Output the (x, y) coordinate of the center of the cell containing the given text.  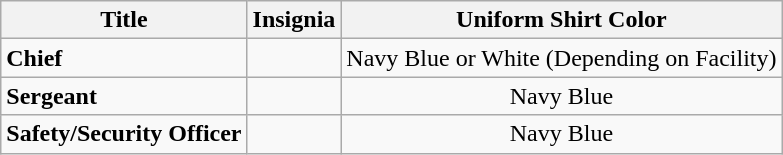
Chief (124, 58)
Sergeant (124, 96)
Safety/Security Officer (124, 134)
Uniform Shirt Color (562, 20)
Insignia (294, 20)
Title (124, 20)
Navy Blue or White (Depending on Facility) (562, 58)
